Return [X, Y] of the center of cell containing provided text 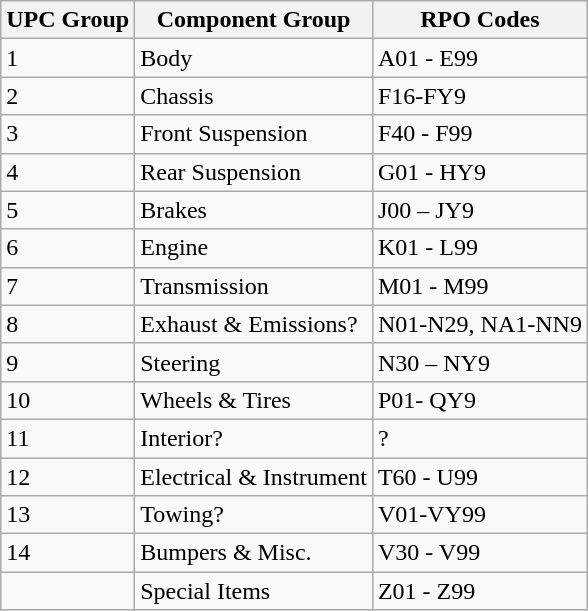
Steering [254, 362]
1 [68, 58]
Chassis [254, 96]
12 [68, 477]
G01 - HY9 [480, 172]
Engine [254, 248]
V30 - V99 [480, 553]
UPC Group [68, 20]
Z01 - Z99 [480, 591]
P01- QY9 [480, 400]
K01 - L99 [480, 248]
J00 – JY9 [480, 210]
Front Suspension [254, 134]
Electrical & Instrument [254, 477]
Transmission [254, 286]
Wheels & Tires [254, 400]
Brakes [254, 210]
Towing? [254, 515]
T60 - U99 [480, 477]
A01 - E99 [480, 58]
3 [68, 134]
N30 – NY9 [480, 362]
8 [68, 324]
Exhaust & Emissions? [254, 324]
Special Items [254, 591]
Bumpers & Misc. [254, 553]
Body [254, 58]
5 [68, 210]
14 [68, 553]
2 [68, 96]
11 [68, 438]
Interior? [254, 438]
M01 - M99 [480, 286]
? [480, 438]
F40 - F99 [480, 134]
Component Group [254, 20]
9 [68, 362]
13 [68, 515]
V01-VY99 [480, 515]
6 [68, 248]
4 [68, 172]
F16-FY9 [480, 96]
7 [68, 286]
Rear Suspension [254, 172]
N01-N29, NA1-NN9 [480, 324]
RPO Codes [480, 20]
10 [68, 400]
